For the text-containing cell, return its midpoint in [x, y] coordinate format. 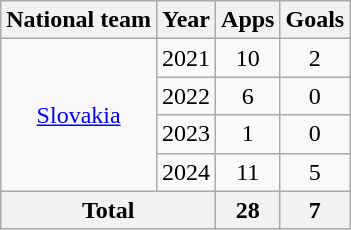
28 [248, 210]
2021 [186, 58]
7 [315, 210]
2024 [186, 172]
6 [248, 96]
2023 [186, 134]
5 [315, 172]
National team [79, 20]
10 [248, 58]
2022 [186, 96]
Apps [248, 20]
Slovakia [79, 115]
1 [248, 134]
2 [315, 58]
11 [248, 172]
Total [108, 210]
Goals [315, 20]
Year [186, 20]
